Pinpoint the cell where the given text exists, returning its (x, y) midpoint coordinate. 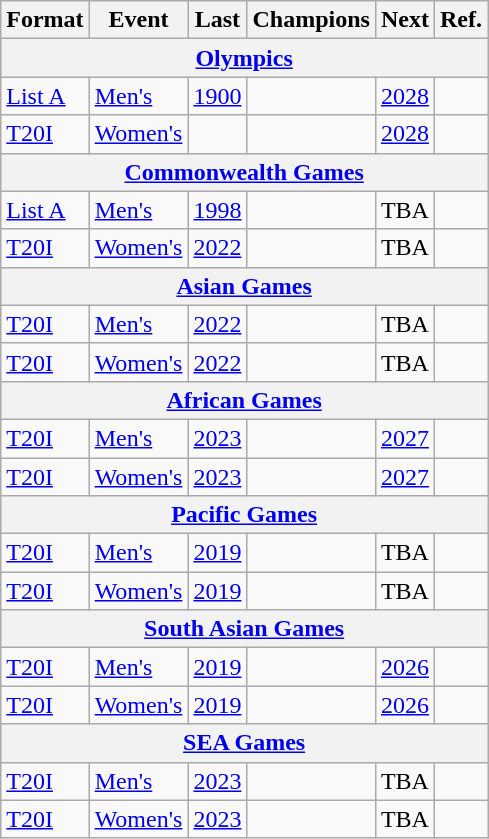
Ref. (460, 20)
Asian Games (244, 286)
1900 (218, 96)
Commonwealth Games (244, 172)
Pacific Games (244, 515)
Olympics (244, 58)
South Asian Games (244, 629)
Event (138, 20)
African Games (244, 400)
1998 (218, 210)
SEA Games (244, 743)
Last (218, 20)
Champions (311, 20)
Format (45, 20)
Next (404, 20)
